Output the [X, Y] coordinate of the center of the cell containing the given text.  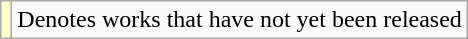
Denotes works that have not yet been released [240, 20]
